Capture the cell that displays the provided text and extract its (X, Y) central coordinate. 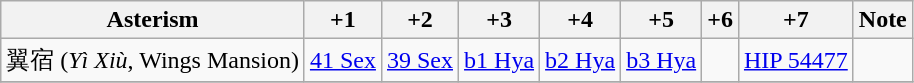
Note (882, 20)
+4 (580, 20)
b2 Hya (580, 60)
HIP 54477 (796, 60)
翼宿 (Yì Xiù, Wings Mansion) (153, 60)
b1 Hya (500, 60)
+2 (420, 20)
Asterism (153, 20)
+7 (796, 20)
+3 (500, 20)
+1 (342, 20)
41 Sex (342, 60)
39 Sex (420, 60)
+6 (720, 20)
+5 (662, 20)
b3 Hya (662, 60)
